For the text-containing cell, return its midpoint in (X, Y) coordinate format. 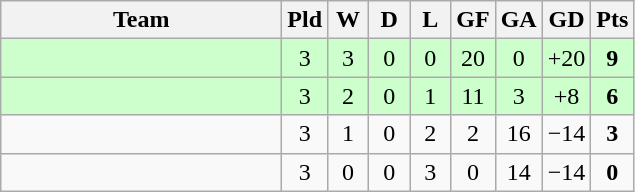
+20 (566, 58)
GD (566, 20)
6 (612, 96)
L (430, 20)
9 (612, 58)
11 (473, 96)
D (390, 20)
16 (518, 134)
W (348, 20)
14 (518, 172)
Team (142, 20)
+8 (566, 96)
GF (473, 20)
GA (518, 20)
Pts (612, 20)
Pld (305, 20)
20 (473, 58)
